Determine the [x, y] coordinate at the center of the cell enclosing the given text.  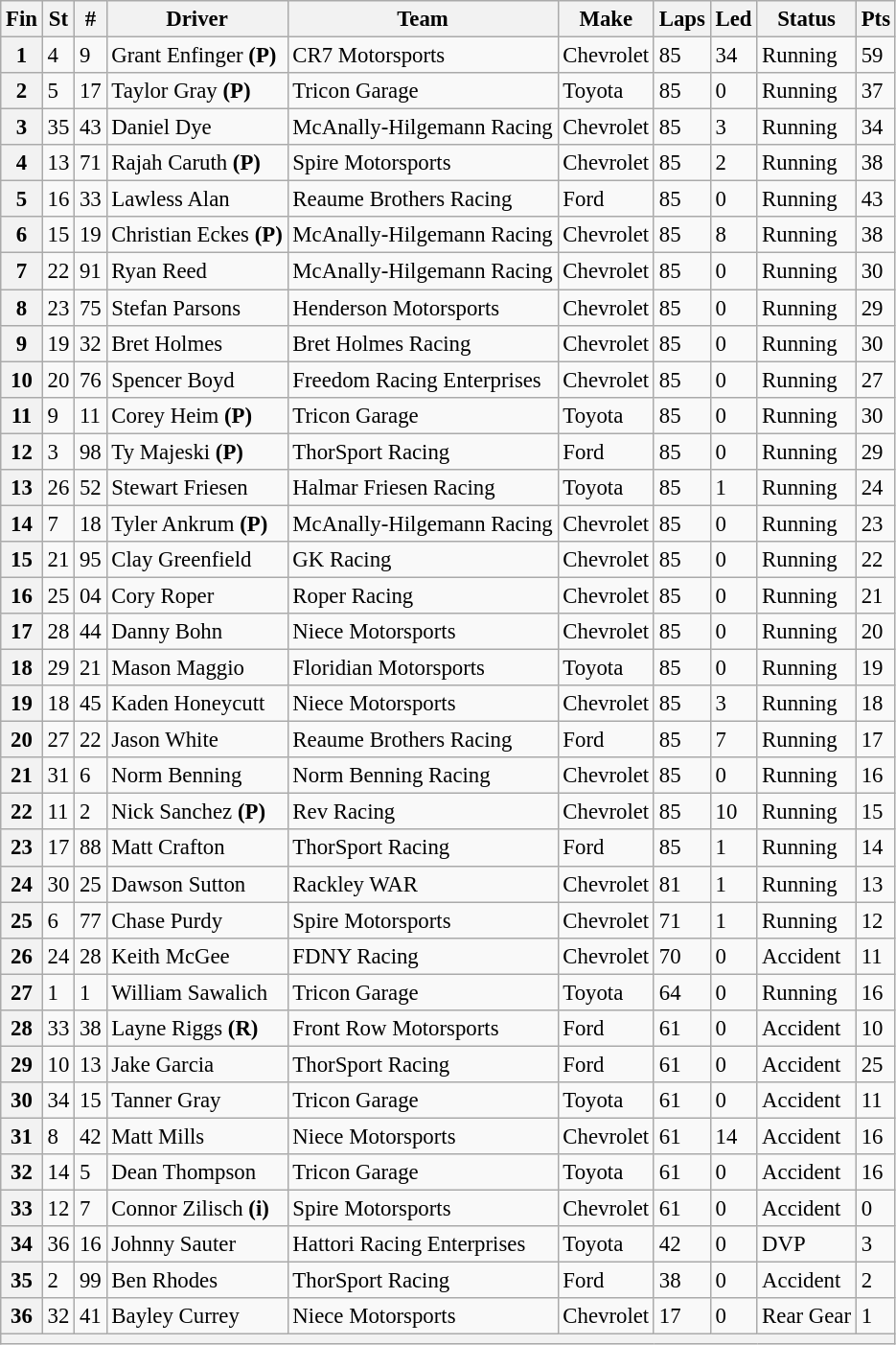
Danny Bohn [197, 632]
Halmar Friesen Racing [423, 488]
Norm Benning Racing [423, 776]
Christian Eckes (P) [197, 235]
William Sawalich [197, 992]
DVP [807, 1244]
Tanner Gray [197, 1101]
Led [734, 19]
Bret Holmes Racing [423, 343]
59 [876, 56]
45 [90, 704]
04 [90, 595]
Nick Sanchez (P) [197, 812]
Hattori Racing Enterprises [423, 1244]
81 [682, 884]
75 [90, 308]
Roper Racing [423, 595]
Daniel Dye [197, 128]
91 [90, 271]
Connor Zilisch (i) [197, 1209]
Johnny Sauter [197, 1244]
Driver [197, 19]
Tyler Ankrum (P) [197, 523]
Ben Rhodes [197, 1281]
64 [682, 992]
Team [423, 19]
Grant Enfinger (P) [197, 56]
37 [876, 91]
Kaden Honeycutt [197, 704]
Front Row Motorsports [423, 1029]
Lawless Alan [197, 199]
Clay Greenfield [197, 560]
Stefan Parsons [197, 308]
Keith McGee [197, 956]
Jake Garcia [197, 1064]
GK Racing [423, 560]
# [90, 19]
52 [90, 488]
44 [90, 632]
Dean Thompson [197, 1172]
Corey Heim (P) [197, 415]
Bret Holmes [197, 343]
Spencer Boyd [197, 380]
Dawson Sutton [197, 884]
St [57, 19]
Rear Gear [807, 1316]
Cory Roper [197, 595]
Layne Riggs (R) [197, 1029]
Rajah Caruth (P) [197, 163]
CR7 Motorsports [423, 56]
FDNY Racing [423, 956]
Status [807, 19]
Matt Mills [197, 1136]
41 [90, 1316]
Stewart Friesen [197, 488]
76 [90, 380]
Fin [22, 19]
70 [682, 956]
Rev Racing [423, 812]
Mason Maggio [197, 668]
Freedom Racing Enterprises [423, 380]
Make [606, 19]
Jason White [197, 740]
77 [90, 920]
Ryan Reed [197, 271]
99 [90, 1281]
98 [90, 452]
Henderson Motorsports [423, 308]
Rackley WAR [423, 884]
Ty Majeski (P) [197, 452]
Matt Crafton [197, 848]
Floridian Motorsports [423, 668]
88 [90, 848]
Taylor Gray (P) [197, 91]
Chase Purdy [197, 920]
Norm Benning [197, 776]
Laps [682, 19]
95 [90, 560]
Bayley Currey [197, 1316]
Pts [876, 19]
